Pinpoint the cell where the given text exists, returning its (X, Y) midpoint coordinate. 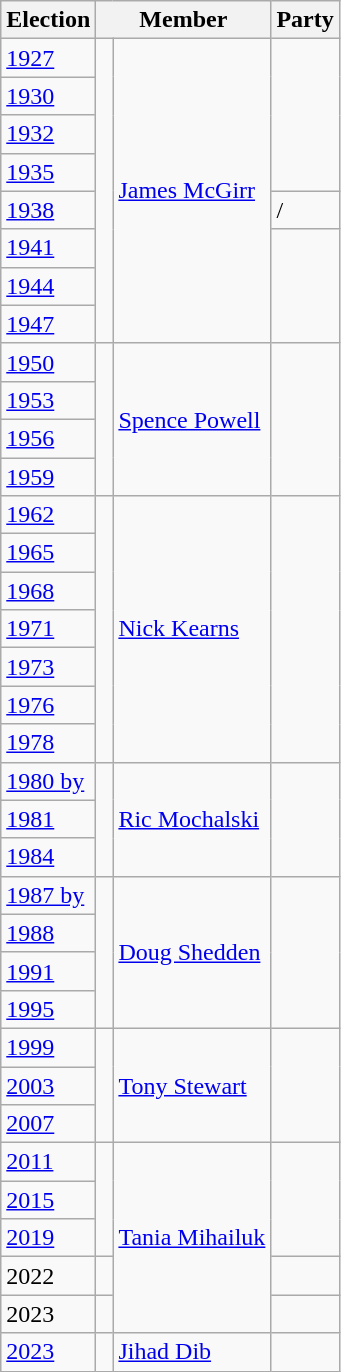
Nick Kearns (192, 629)
1956 (48, 438)
/ (305, 210)
1938 (48, 210)
1930 (48, 96)
Ric Mochalski (192, 819)
1984 (48, 857)
1978 (48, 743)
1987 by (48, 895)
1973 (48, 667)
1962 (48, 515)
1980 by (48, 781)
1927 (48, 58)
2022 (48, 1276)
Election (48, 20)
1935 (48, 172)
1950 (48, 362)
Party (305, 20)
Jihad Dib (192, 1352)
2019 (48, 1238)
1995 (48, 1009)
1991 (48, 971)
1947 (48, 324)
2003 (48, 1085)
Member (184, 20)
1981 (48, 819)
Spence Powell (192, 419)
1988 (48, 933)
1976 (48, 705)
1968 (48, 591)
1971 (48, 629)
2007 (48, 1124)
1944 (48, 286)
Tania Mihailuk (192, 1238)
1959 (48, 477)
1999 (48, 1047)
2015 (48, 1200)
2011 (48, 1162)
1932 (48, 134)
Doug Shedden (192, 952)
James McGirr (192, 191)
Tony Stewart (192, 1085)
1953 (48, 400)
1965 (48, 553)
1941 (48, 248)
